Output the (x, y) coordinate of the center of the cell containing the given text.  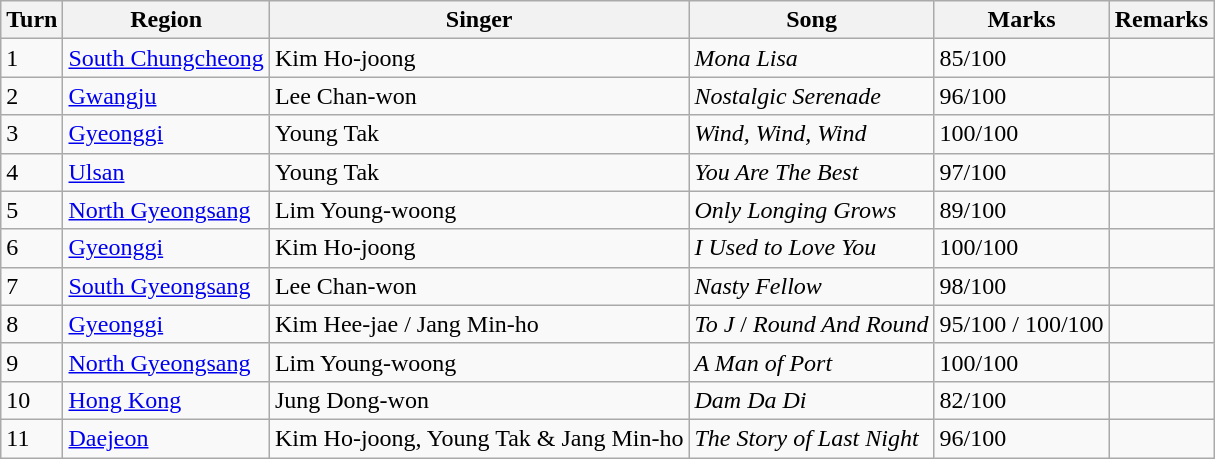
You Are The Best (812, 172)
9 (32, 362)
Kim Hee-jae / Jang Min-ho (479, 324)
Wind, Wind, Wind (812, 134)
8 (32, 324)
1 (32, 58)
89/100 (1022, 210)
Region (166, 20)
Jung Dong-won (479, 400)
Remarks (1161, 20)
Singer (479, 20)
11 (32, 438)
5 (32, 210)
The Story of Last Night (812, 438)
2 (32, 96)
Kim Ho-joong, Young Tak & Jang Min-ho (479, 438)
Only Longing Grows (812, 210)
Gwangju (166, 96)
South Gyeongsang (166, 286)
Dam Da Di (812, 400)
95/100 / 100/100 (1022, 324)
6 (32, 248)
82/100 (1022, 400)
Nostalgic Serenade (812, 96)
85/100 (1022, 58)
7 (32, 286)
3 (32, 134)
4 (32, 172)
South Chungcheong (166, 58)
10 (32, 400)
Ulsan (166, 172)
Daejeon (166, 438)
To J / Round And Round (812, 324)
A Man of Port (812, 362)
Song (812, 20)
Hong Kong (166, 400)
Turn (32, 20)
Nasty Fellow (812, 286)
Marks (1022, 20)
I Used to Love You (812, 248)
98/100 (1022, 286)
Mona Lisa (812, 58)
97/100 (1022, 172)
